Pinpoint the cell where the given text exists, returning its (X, Y) midpoint coordinate. 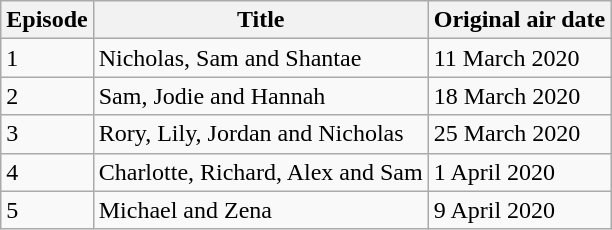
Michael and Zena (260, 210)
Rory, Lily, Jordan and Nicholas (260, 134)
9 April 2020 (520, 210)
4 (47, 172)
Original air date (520, 20)
1 April 2020 (520, 172)
Sam, Jodie and Hannah (260, 96)
25 March 2020 (520, 134)
Episode (47, 20)
2 (47, 96)
Title (260, 20)
Nicholas, Sam and Shantae (260, 58)
1 (47, 58)
5 (47, 210)
Charlotte, Richard, Alex and Sam (260, 172)
3 (47, 134)
18 March 2020 (520, 96)
11 March 2020 (520, 58)
